Scan for the cell matching the given text and deliver its (x, y) coordinate at center. 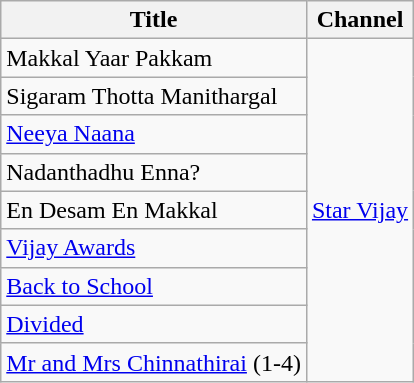
Nadanthadhu Enna? (154, 172)
Makkal Yaar Pakkam (154, 58)
Neeya Naana (154, 134)
Title (154, 20)
Divided (154, 324)
En Desam En Makkal (154, 210)
Vijay Awards (154, 248)
Channel (360, 20)
Sigaram Thotta Manithargal (154, 96)
Mr and Mrs Chinnathirai (1-4) (154, 362)
Star Vijay (360, 210)
Back to School (154, 286)
